Find where the given text appears and provide that cell's center as (X, Y) coordinate. 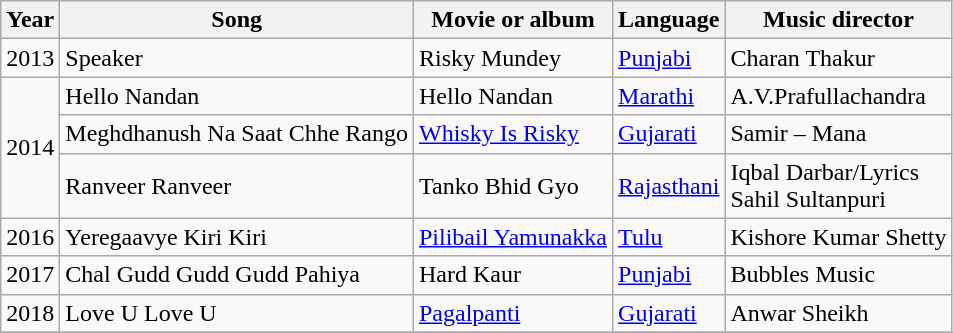
2017 (30, 275)
2018 (30, 313)
2016 (30, 237)
Chal Gudd Gudd Gudd Pahiya (237, 275)
A.V.Prafullachandra (838, 96)
Movie or album (512, 20)
Marathi (669, 96)
Yeregaavye Kiri Kiri (237, 237)
Meghdhanush Na Saat Chhe Rango (237, 134)
Song (237, 20)
Ranveer Ranveer (237, 186)
Anwar Sheikh (838, 313)
Year (30, 20)
Language (669, 20)
Charan Thakur (838, 58)
Hard Kaur (512, 275)
2013 (30, 58)
Iqbal Darbar/LyricsSahil Sultanpuri (838, 186)
Love U Love U (237, 313)
Samir – Mana (838, 134)
Whisky Is Risky (512, 134)
Pagalpanti (512, 313)
Tanko Bhid Gyo (512, 186)
Kishore Kumar Shetty (838, 237)
Bubbles Music (838, 275)
Risky Mundey (512, 58)
Tulu (669, 237)
Rajasthani (669, 186)
2014 (30, 148)
Speaker (237, 58)
Pilibail Yamunakka (512, 237)
Music director (838, 20)
